Return (X, Y) of the center of cell containing provided text 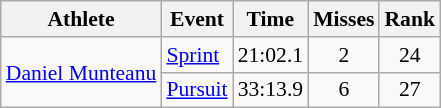
Athlete (82, 19)
2 (344, 55)
Daniel Munteanu (82, 72)
21:02.1 (270, 55)
Time (270, 19)
27 (410, 90)
Event (196, 19)
6 (344, 90)
Rank (410, 19)
33:13.9 (270, 90)
Misses (344, 19)
24 (410, 55)
Sprint (196, 55)
Pursuit (196, 90)
